For the text-containing cell, return its midpoint in (x, y) coordinate format. 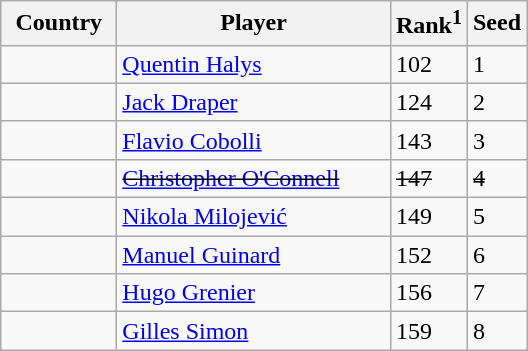
124 (428, 102)
Hugo Grenier (254, 293)
Player (254, 24)
149 (428, 217)
Nikola Milojević (254, 217)
3 (496, 140)
8 (496, 331)
102 (428, 64)
Manuel Guinard (254, 255)
Jack Draper (254, 102)
Flavio Cobolli (254, 140)
159 (428, 331)
Seed (496, 24)
156 (428, 293)
152 (428, 255)
1 (496, 64)
7 (496, 293)
Rank1 (428, 24)
147 (428, 178)
Country (59, 24)
Quentin Halys (254, 64)
143 (428, 140)
2 (496, 102)
5 (496, 217)
Gilles Simon (254, 331)
4 (496, 178)
6 (496, 255)
Christopher O'Connell (254, 178)
